From the cell containing the given text, extract its center point as (X, Y) coordinate. 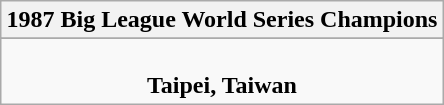
1987 Big League World Series Champions (222, 20)
Taipei, Taiwan (222, 72)
